Locate the cell with the specified text and output its [X, Y] center coordinate. 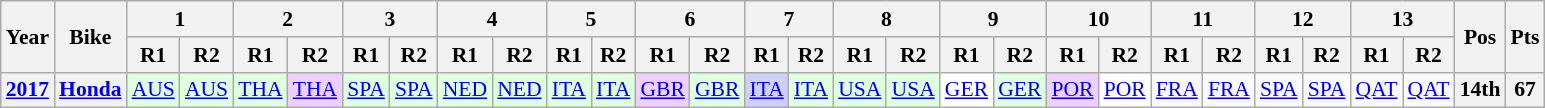
7 [788, 19]
5 [592, 19]
10 [1098, 19]
2 [288, 19]
9 [994, 19]
3 [390, 19]
14th [1480, 90]
Pos [1480, 36]
Year [28, 36]
Pts [1526, 36]
13 [1402, 19]
67 [1526, 90]
8 [886, 19]
4 [492, 19]
Bike [90, 36]
2017 [28, 90]
11 [1203, 19]
1 [180, 19]
Honda [90, 90]
6 [690, 19]
12 [1302, 19]
